Find where the given text appears and provide that cell's center as [x, y] coordinate. 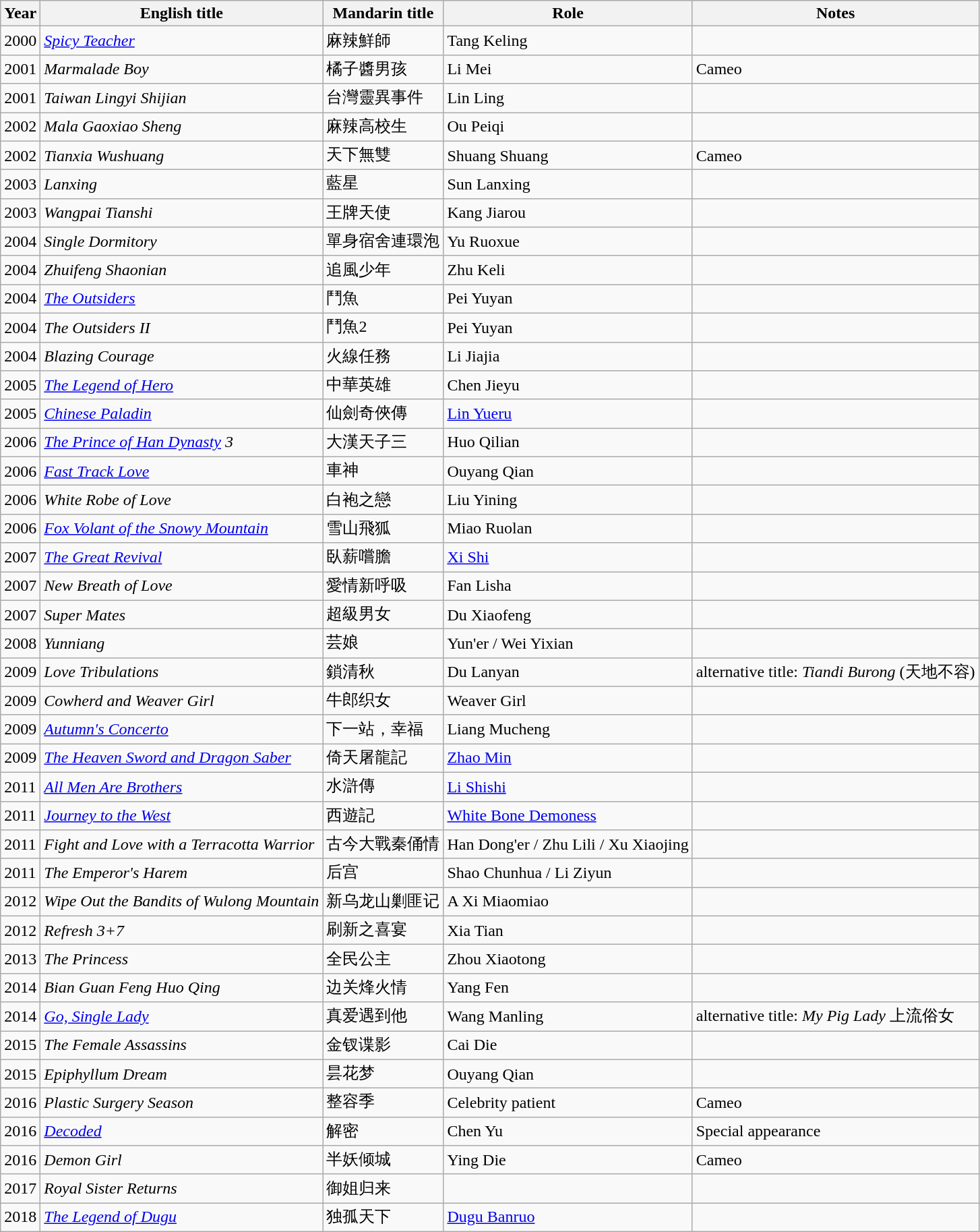
Weaver Girl [568, 701]
古今大戰秦俑情 [383, 844]
火線任務 [383, 356]
Kang Jiarou [568, 213]
Lin Yueru [568, 414]
刷新之喜宴 [383, 931]
Yunniang [182, 643]
Ou Peiqi [568, 127]
Wangpai Tianshi [182, 213]
Chen Yu [568, 1132]
A Xi Miaomiao [568, 902]
Shuang Shuang [568, 155]
White Bone Demoness [568, 816]
Year [20, 13]
鬥魚2 [383, 328]
Du Lanyan [568, 672]
Xi Shi [568, 557]
Dugu Banruo [568, 1218]
Marmalade Boy [182, 69]
下一站，幸福 [383, 730]
倚天屠龍記 [383, 758]
麻辣高校生 [383, 127]
Zhao Min [568, 758]
白袍之戀 [383, 500]
The Outsiders [182, 299]
Decoded [182, 1132]
愛情新呼吸 [383, 587]
2008 [20, 643]
Love Tribulations [182, 672]
The Outsiders II [182, 328]
The Heaven Sword and Dragon Saber [182, 758]
台灣靈異事件 [383, 98]
Taiwan Lingyi Shijian [182, 98]
王牌天使 [383, 213]
Journey to the West [182, 816]
追風少年 [383, 270]
Bian Guan Feng Huo Qing [182, 987]
金钗谍影 [383, 1045]
The Legend of Dugu [182, 1218]
White Robe of Love [182, 500]
Lanxing [182, 185]
Mandarin title [383, 13]
仙劍奇俠傳 [383, 414]
Tianxia Wushuang [182, 155]
The Princess [182, 959]
車神 [383, 471]
Yang Fen [568, 987]
Royal Sister Returns [182, 1188]
Super Mates [182, 615]
Single Dormitory [182, 241]
超級男女 [383, 615]
Fast Track Love [182, 471]
Refresh 3+7 [182, 931]
Lin Ling [568, 98]
Liang Mucheng [568, 730]
Huo Qilian [568, 442]
Fan Lisha [568, 587]
整容季 [383, 1103]
御姐归来 [383, 1188]
2017 [20, 1188]
The Great Revival [182, 557]
The Legend of Hero [182, 386]
橘子醬男孩 [383, 69]
Fox Volant of the Snowy Mountain [182, 529]
Spicy Teacher [182, 40]
Demon Girl [182, 1160]
Ying Die [568, 1160]
Yu Ruoxue [568, 241]
水滸傳 [383, 786]
Role [568, 13]
alternative title: Tiandi Burong (天地不容) [836, 672]
Han Dong'er / Zhu Lili / Xu Xiaojing [568, 844]
昙花梦 [383, 1074]
單身宿舍連環泡 [383, 241]
半妖倾城 [383, 1160]
Blazing Courage [182, 356]
Plastic Surgery Season [182, 1103]
Zhuifeng Shaonian [182, 270]
Li Jiajia [568, 356]
Special appearance [836, 1132]
Zhou Xiaotong [568, 959]
The Female Assassins [182, 1045]
臥薪嚐膽 [383, 557]
边关烽火情 [383, 987]
Wang Manling [568, 1017]
Sun Lanxing [568, 185]
后宫 [383, 873]
Liu Yining [568, 500]
Zhu Keli [568, 270]
Du Xiaofeng [568, 615]
New Breath of Love [182, 587]
The Prince of Han Dynasty 3 [182, 442]
Chinese Paladin [182, 414]
芸娘 [383, 643]
Shao Chunhua / Li Ziyun [568, 873]
Li Mei [568, 69]
Notes [836, 13]
独孤天下 [383, 1218]
大漢天子三 [383, 442]
alternative title: My Pig Lady 上流俗女 [836, 1017]
全民公主 [383, 959]
English title [182, 13]
Epiphyllum Dream [182, 1074]
新乌龙山剿匪记 [383, 902]
雪山飛狐 [383, 529]
真爱遇到他 [383, 1017]
Cai Die [568, 1045]
Autumn's Concerto [182, 730]
Cowherd and Weaver Girl [182, 701]
Xia Tian [568, 931]
鎖清秋 [383, 672]
2000 [20, 40]
The Emperor's Harem [182, 873]
牛郎织女 [383, 701]
解密 [383, 1132]
All Men Are Brothers [182, 786]
藍星 [383, 185]
麻辣鮮師 [383, 40]
2013 [20, 959]
Li Shishi [568, 786]
中華英雄 [383, 386]
Fight and Love with a Terracotta Warrior [182, 844]
鬥魚 [383, 299]
Mala Gaoxiao Sheng [182, 127]
Chen Jieyu [568, 386]
Miao Ruolan [568, 529]
Yun'er / Wei Yixian [568, 643]
2018 [20, 1218]
天下無雙 [383, 155]
Go, Single Lady [182, 1017]
Wipe Out the Bandits of Wulong Mountain [182, 902]
西遊記 [383, 816]
Celebrity patient [568, 1103]
Tang Keling [568, 40]
